Return the (X, Y) coordinate for the center point of the cell that contains the specified text.  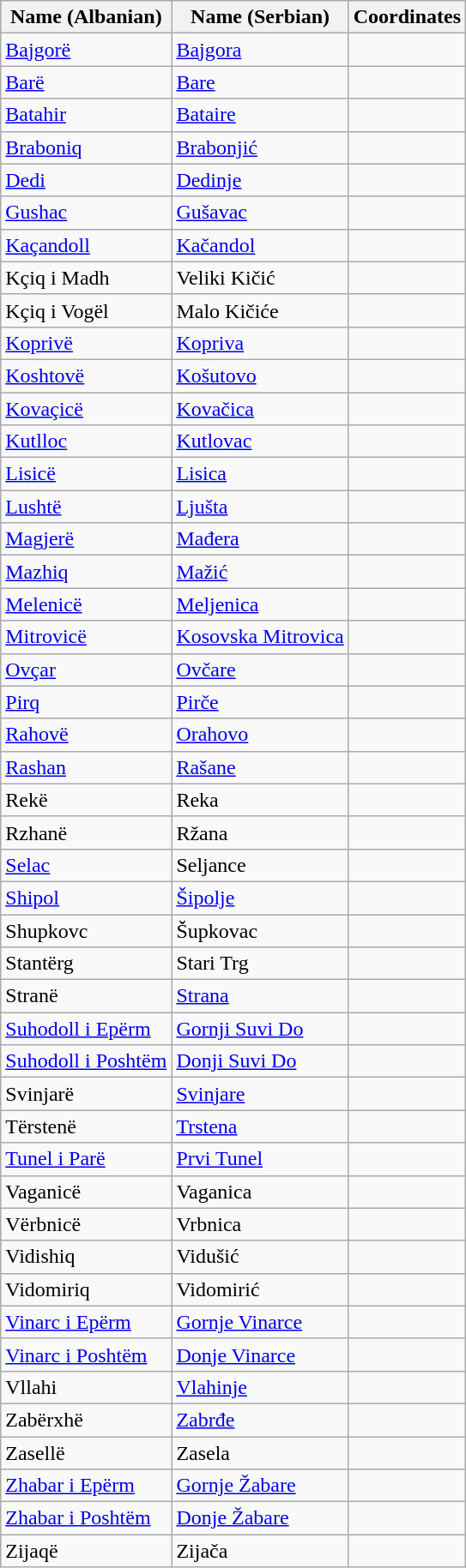
Vidomirić (260, 1289)
Gušavac (260, 213)
Zasela (260, 1453)
Zijaqë (86, 1551)
Šupkovac (260, 930)
Braboniq (86, 147)
Kçiq i Madh (86, 278)
Prvi Tunel (260, 1159)
Donji Suvi Do (260, 1061)
Ovçar (86, 670)
Vidušić (260, 1257)
Lushtë (86, 507)
Pirq (86, 702)
Ljušta (260, 507)
Kaçandoll (86, 245)
Pirče (260, 702)
Mažić (260, 572)
Brabonjić (260, 147)
Malo Kičiće (260, 310)
Svinjare (260, 1094)
Mitrovicë (86, 637)
Stranë (86, 996)
Lisica (260, 474)
Suhodoll i Poshtëm (86, 1061)
Kutlloc (86, 442)
Name (Albanian) (86, 17)
Orahovo (260, 735)
Selac (86, 865)
Vaganica (260, 1192)
Shipol (86, 898)
Bare (260, 82)
Vidishiq (86, 1257)
Donje Vinarce (260, 1355)
Dedi (86, 180)
Melenicë (86, 604)
Veliki Kičić (260, 278)
Mazhiq (86, 572)
Rahovë (86, 735)
Vinarc i Poshtëm (86, 1355)
Vidomiriq (86, 1289)
Kopriva (260, 343)
Shupkovc (86, 930)
Rashan (86, 767)
Koprivë (86, 343)
Mađera (260, 539)
Gornji Suvi Do (260, 1029)
Koshtovë (86, 375)
Zhabar i Epërm (86, 1486)
Vinarc i Epërm (86, 1322)
Donje Žabare (260, 1518)
Stantërg (86, 964)
Zijača (260, 1551)
Bajgorë (86, 50)
Ržana (260, 832)
Tunel i Parë (86, 1159)
Svinjarë (86, 1094)
Trstena (260, 1126)
Meljenica (260, 604)
Kovačica (260, 409)
Gornje Vinarce (260, 1322)
Kçiq i Vogël (86, 310)
Košutovo (260, 375)
Zabrđe (260, 1420)
Batahir (86, 115)
Bataire (260, 115)
Gornje Žabare (260, 1486)
Tërstenë (86, 1126)
Dedinje (260, 180)
Kačandol (260, 245)
Strana (260, 996)
Kutlovac (260, 442)
Rekë (86, 800)
Suhodoll i Epërm (86, 1029)
Šipolje (260, 898)
Ovčare (260, 670)
Vllahi (86, 1387)
Barë (86, 82)
Magjerë (86, 539)
Reka (260, 800)
Zabërxhë (86, 1420)
Gushac (86, 213)
Lisicë (86, 474)
Vlahinje (260, 1387)
Stari Trg (260, 964)
Zhabar i Poshtëm (86, 1518)
Rašane (260, 767)
Zasellë (86, 1453)
Kovaçicë (86, 409)
Seljance (260, 865)
Vaganicë (86, 1192)
Vrbnica (260, 1224)
Vërbnicë (86, 1224)
Rzhanë (86, 832)
Coordinates (407, 17)
Bajgora (260, 50)
Kosovska Mitrovica (260, 637)
Name (Serbian) (260, 17)
